Identify which cell holds the provided text, then report its (x, y) central coordinate. 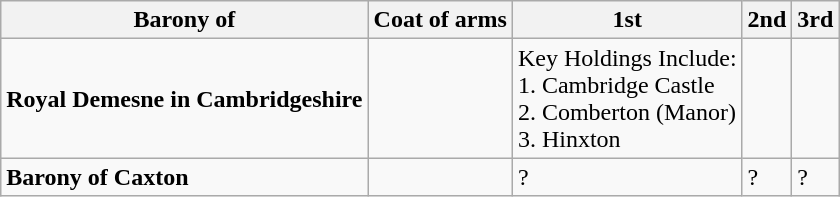
1st (627, 20)
Barony of (184, 20)
3rd (816, 20)
Coat of arms (440, 20)
Key Holdings Include:1. Cambridge Castle2. Comberton (Manor)3. Hinxton (627, 98)
Royal Demesne in Cambridgeshire (184, 98)
2nd (767, 20)
Barony of Caxton (184, 177)
